Determine the (x, y) coordinate at the center of the cell enclosing the given text.  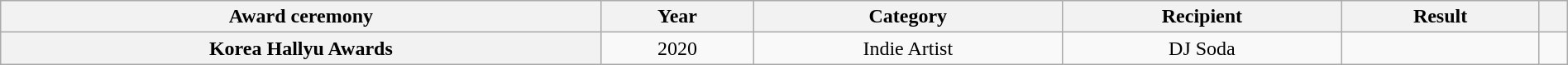
DJ Soda (1202, 48)
2020 (677, 48)
Category (908, 17)
Result (1440, 17)
Recipient (1202, 17)
Korea Hallyu Awards (301, 48)
Award ceremony (301, 17)
Year (677, 17)
Indie Artist (908, 48)
